Locate the cell with the specified text and output its [x, y] center coordinate. 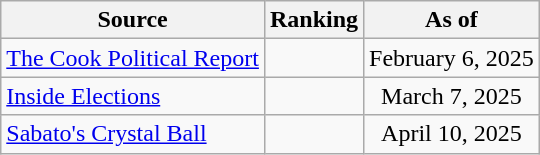
Source [133, 20]
February 6, 2025 [452, 58]
The Cook Political Report [133, 58]
As of [452, 20]
Sabato's Crystal Ball [133, 134]
April 10, 2025 [452, 134]
Inside Elections [133, 96]
Ranking [314, 20]
March 7, 2025 [452, 96]
